From the cell containing the given text, extract its center point as (x, y) coordinate. 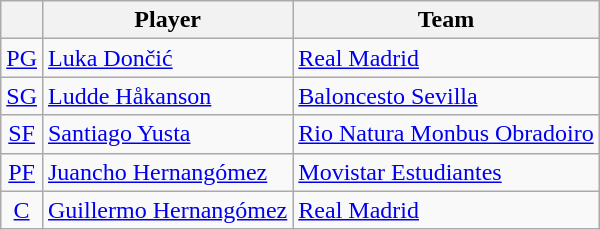
Team (446, 20)
PG (22, 58)
SF (22, 134)
Movistar Estudiantes (446, 172)
Juancho Hernangómez (167, 172)
Ludde Håkanson (167, 96)
Luka Dončić (167, 58)
PF (22, 172)
Santiago Yusta (167, 134)
Guillermo Hernangómez (167, 210)
Player (167, 20)
SG (22, 96)
Baloncesto Sevilla (446, 96)
C (22, 210)
Rio Natura Monbus Obradoiro (446, 134)
